Return (x, y) of the center of cell containing provided text 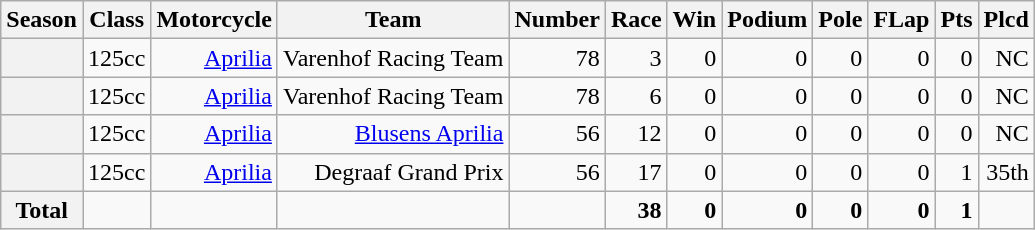
Season (42, 20)
Win (694, 20)
Number (557, 20)
Race (636, 20)
Motorcycle (214, 20)
Pts (956, 20)
Total (42, 210)
Blusens Aprilia (393, 134)
Team (393, 20)
FLap (902, 20)
3 (636, 58)
Class (116, 20)
12 (636, 134)
Degraaf Grand Prix (393, 172)
Plcd (1006, 20)
35th (1006, 172)
17 (636, 172)
38 (636, 210)
Podium (768, 20)
Pole (840, 20)
6 (636, 96)
